Identify which cell holds the provided text, then report its [x, y] central coordinate. 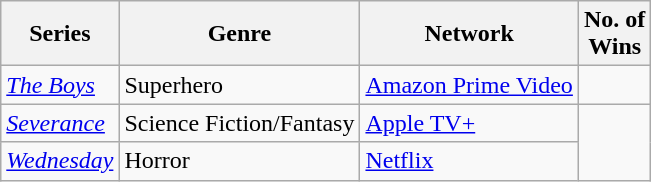
Genre [240, 34]
Horror [240, 161]
Amazon Prime Video [469, 85]
Series [60, 34]
Netflix [469, 161]
Network [469, 34]
Wednesday [60, 161]
Severance [60, 123]
Apple TV+ [469, 123]
Superhero [240, 85]
Science Fiction/Fantasy [240, 123]
The Boys [60, 85]
No. ofWins [614, 34]
